Output the [x, y] coordinate of the center of the cell containing the given text.  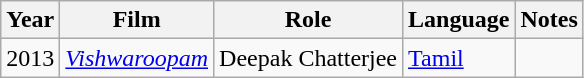
Notes [549, 20]
Vishwaroopam [137, 58]
Year [30, 20]
Deepak Chatterjee [308, 58]
2013 [30, 58]
Tamil [459, 58]
Language [459, 20]
Role [308, 20]
Film [137, 20]
